From the cell containing the given text, extract its center point as [x, y] coordinate. 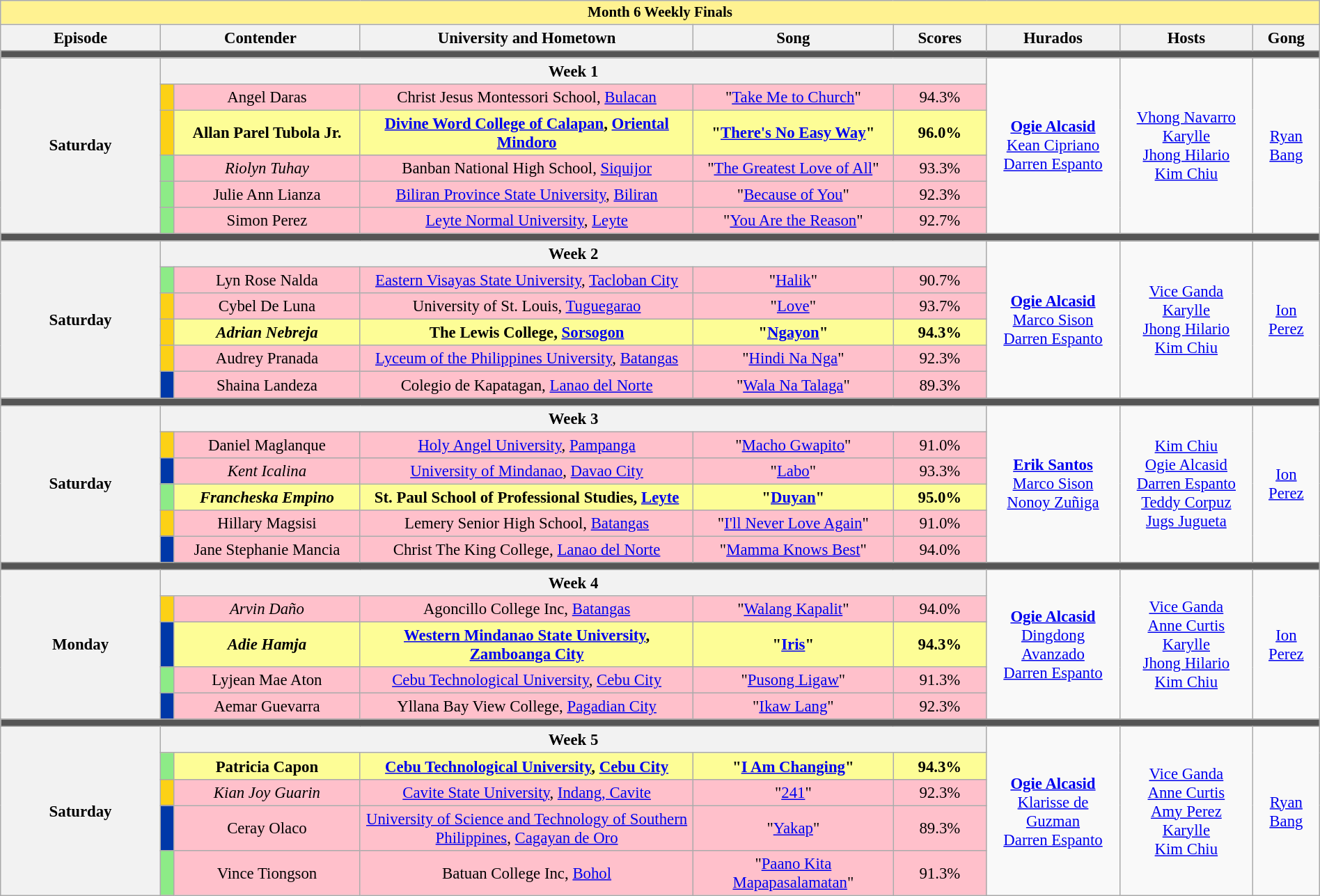
Lyn Rose Nalda [267, 281]
Month 6 Weekly Finals [660, 13]
Hosts [1186, 38]
96.0% [940, 132]
Colegio de Kapatagan, Lanao del Norte [526, 385]
Cybel De Luna [267, 306]
The Lewis College, Sorsogon [526, 333]
Week 1 [573, 71]
"241" [794, 792]
Lyjean Mae Aton [267, 680]
University of Mindanao, Davao City [526, 471]
Ogie AlcasidKean CiprianoDarren Espanto [1053, 146]
"Ikaw Lang" [794, 707]
University of Science and Technology of Southern Philippines, Cagayan de Oro [526, 828]
Aemar Guevarra [267, 707]
Divine Word College of Calapan, Oriental Mindoro [526, 132]
Ogie AlcasidDingdong AvanzadoDarren Espanto [1053, 645]
Kent Icalina [267, 471]
"Labo" [794, 471]
Week 4 [573, 583]
Ogie AlcasidMarco SisonDarren Espanto [1053, 320]
Jane Stephanie Mancia [267, 549]
Julie Ann Lianza [267, 194]
Week 3 [573, 418]
"There's No Easy Way" [794, 132]
University and Hometown [526, 38]
Agoncillo College Inc, Batangas [526, 609]
Banban National High School, Siquijor [526, 168]
Adrian Nebreja [267, 333]
Episode [81, 38]
"I'll Never Love Again" [794, 524]
"Yakap" [794, 828]
Cavite State University, Indang, Cavite [526, 792]
Hillary Magsisi [267, 524]
"Love" [794, 306]
"Pusong Ligaw" [794, 680]
"Take Me to Church" [794, 97]
University of St. Louis, Tuguegarao [526, 306]
Christ Jesus Montessori School, Bulacan [526, 97]
90.7% [940, 281]
Erik SantosMarco SisonNonoy Zuñiga [1053, 484]
Vince Tiongson [267, 873]
Batuan College Inc, Bohol [526, 873]
Eastern Visayas State University, Tacloban City [526, 281]
Riolyn Tuhay [267, 168]
Song [794, 38]
Audrey Pranada [267, 359]
Monday [81, 645]
Vice GandaKarylleJhong HilarioKim Chiu [1186, 320]
Holy Angel University, Pampanga [526, 445]
Lemery Senior High School, Batangas [526, 524]
Vhong NavarroKarylleJhong HilarioKim Chiu [1186, 146]
Vice GandaAnne CurtisAmy PerezKarylleKim Chiu [1186, 811]
Arvin Daño [267, 609]
Western Mindanao State University, Zamboanga City [526, 645]
Allan Parel Tubola Jr. [267, 132]
Daniel Maglanque [267, 445]
St. Paul School of Professional Studies, Leyte [526, 497]
Leyte Normal University, Leyte [526, 221]
95.0% [940, 497]
Patricia Capon [267, 767]
Ogie AlcasidKlarisse de GuzmanDarren Espanto [1053, 811]
Kian Joy Guarin [267, 792]
Shaina Landeza [267, 385]
"Halik" [794, 281]
"Because of You" [794, 194]
Scores [940, 38]
Ceray Olaco [267, 828]
Biliran Province State University, Biliran [526, 194]
Week 2 [573, 254]
Contender [260, 38]
Simon Perez [267, 221]
Christ The King College, Lanao del Norte [526, 549]
"Walang Kapalit" [794, 609]
Hurados [1053, 38]
"Mamma Knows Best" [794, 549]
"Duyan" [794, 497]
Gong [1287, 38]
"The Greatest Love of All" [794, 168]
Kim ChiuOgie AlcasidDarren EspantoTeddy CorpuzJugs Jugueta [1186, 484]
Adie Hamja [267, 645]
"You Are the Reason" [794, 221]
"Ngayon" [794, 333]
93.7% [940, 306]
92.7% [940, 221]
"Iris" [794, 645]
"I Am Changing" [794, 767]
"Hindi Na Nga" [794, 359]
Angel Daras [267, 97]
Week 5 [573, 740]
"Paano Kita Mapapasalamatan" [794, 873]
"Wala Na Talaga" [794, 385]
Francheska Empino [267, 497]
Lyceum of the Philippines University, Batangas [526, 359]
Vice GandaAnne CurtisKarylleJhong HilarioKim Chiu [1186, 645]
Yllana Bay View College, Pagadian City [526, 707]
"Macho Gwapito" [794, 445]
